Scan for the cell matching the given text and deliver its [X, Y] coordinate at center. 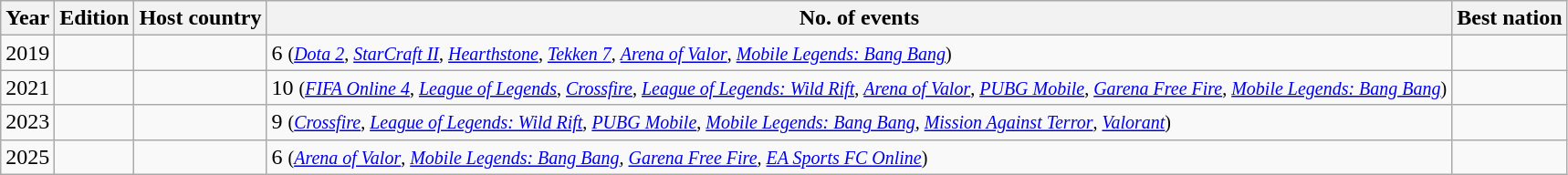
Best nation [1510, 18]
Year [27, 18]
2023 [27, 122]
No. of events [860, 18]
6 (Dota 2, StarCraft II, Hearthstone, Tekken 7, Arena of Valor, Mobile Legends: Bang Bang) [860, 53]
2025 [27, 157]
6 (Arena of Valor, Mobile Legends: Bang Bang, Garena Free Fire, EA Sports FC Online) [860, 157]
Host country [201, 18]
Edition [95, 18]
9 (Crossfire, League of Legends: Wild Rift, PUBG Mobile, Mobile Legends: Bang Bang, Mission Against Terror, Valorant) [860, 122]
2019 [27, 53]
2021 [27, 87]
